From the cell containing the given text, extract its center point as (x, y) coordinate. 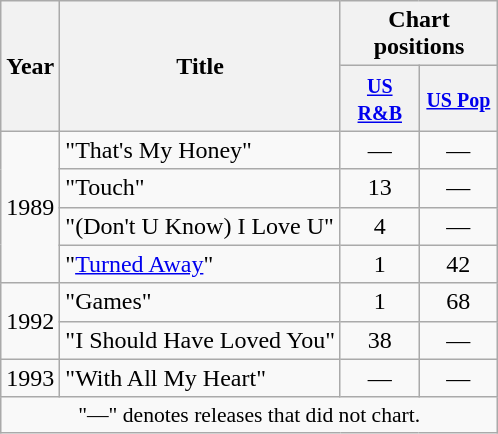
"Games" (200, 302)
1993 (30, 378)
"—" denotes releases that did not chart. (250, 415)
Title (200, 66)
Year (30, 66)
68 (458, 302)
"That's My Honey" (200, 150)
"I Should Have Loved You" (200, 340)
"(Don't U Know) I Love U" (200, 226)
4 (380, 226)
42 (458, 264)
US Pop (458, 98)
1992 (30, 321)
US R&B (380, 98)
"Turned Away" (200, 264)
13 (380, 188)
"Touch" (200, 188)
38 (380, 340)
"With All My Heart" (200, 378)
Chart positions (418, 34)
1989 (30, 207)
